For the text-containing cell, return its midpoint in (X, Y) coordinate format. 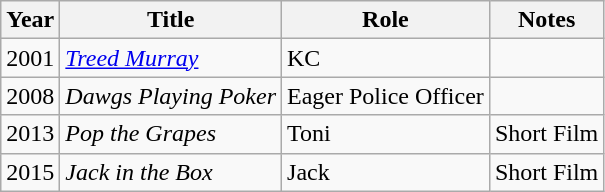
Role (386, 20)
Eager Police Officer (386, 96)
Title (171, 20)
Jack in the Box (171, 172)
Dawgs Playing Poker (171, 96)
Treed Murray (171, 58)
Toni (386, 134)
Pop the Grapes (171, 134)
2008 (30, 96)
2013 (30, 134)
2001 (30, 58)
Year (30, 20)
Jack (386, 172)
KC (386, 58)
2015 (30, 172)
Notes (546, 20)
